Find where the given text appears and provide that cell's center as [X, Y] coordinate. 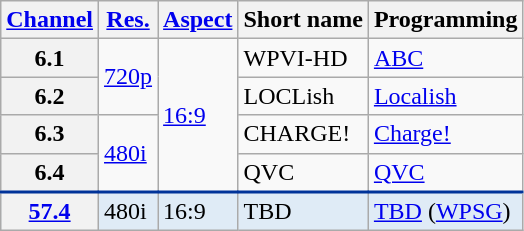
Res. [128, 20]
LOCLish [303, 96]
WPVI-HD [303, 58]
Charge! [446, 134]
720p [128, 77]
CHARGE! [303, 134]
Programming [446, 20]
57.4 [50, 212]
TBD (WPSG) [446, 212]
Aspect [198, 20]
ABC [446, 58]
Localish [446, 96]
Short name [303, 20]
Channel [50, 20]
6.4 [50, 172]
6.3 [50, 134]
TBD [303, 212]
6.1 [50, 58]
6.2 [50, 96]
